Identify which cell holds the provided text, then report its (x, y) central coordinate. 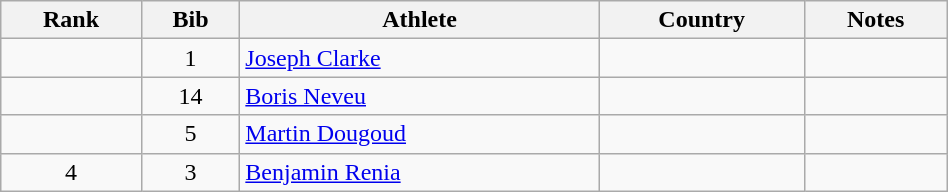
14 (190, 96)
Bib (190, 20)
3 (190, 172)
Martin Dougoud (420, 134)
Notes (876, 20)
Rank (71, 20)
Benjamin Renia (420, 172)
Athlete (420, 20)
Joseph Clarke (420, 58)
4 (71, 172)
5 (190, 134)
Boris Neveu (420, 96)
Country (702, 20)
1 (190, 58)
